Return the [X, Y] coordinate for the center point of the cell that contains the specified text.  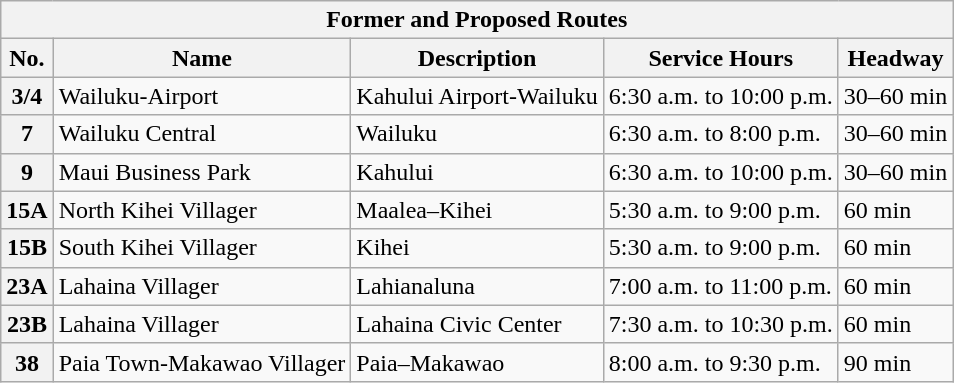
Headway [895, 58]
38 [27, 362]
Kahului Airport-Wailuku [477, 96]
Lahianaluna [477, 286]
Wailuku-Airport [202, 96]
Former and Proposed Routes [477, 20]
Wailuku Central [202, 134]
Paia–Makawao [477, 362]
6:30 a.m. to 8:00 p.m. [720, 134]
Kahului [477, 172]
23A [27, 286]
15A [27, 210]
Maalea–Kihei [477, 210]
7:30 a.m. to 10:30 p.m. [720, 324]
Service Hours [720, 58]
Kihei [477, 248]
Maui Business Park [202, 172]
23B [27, 324]
15B [27, 248]
No. [27, 58]
90 min [895, 362]
3/4 [27, 96]
9 [27, 172]
Name [202, 58]
7 [27, 134]
8:00 a.m. to 9:30 p.m. [720, 362]
Paia Town-Makawao Villager [202, 362]
North Kihei Villager [202, 210]
Lahaina Civic Center [477, 324]
South Kihei Villager [202, 248]
Wailuku [477, 134]
Description [477, 58]
7:00 a.m. to 11:00 p.m. [720, 286]
